Return [x, y] of the center of cell containing provided text 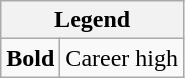
Career high [122, 58]
Bold [30, 58]
Legend [92, 20]
